Pinpoint the cell where the given text exists, returning its (X, Y) midpoint coordinate. 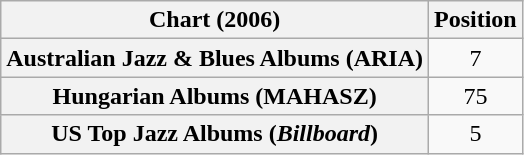
5 (476, 134)
Hungarian Albums (MAHASZ) (215, 96)
Australian Jazz & Blues Albums (ARIA) (215, 58)
75 (476, 96)
US Top Jazz Albums (Billboard) (215, 134)
Chart (2006) (215, 20)
7 (476, 58)
Position (476, 20)
